From the cell containing the given text, extract its center point as (X, Y) coordinate. 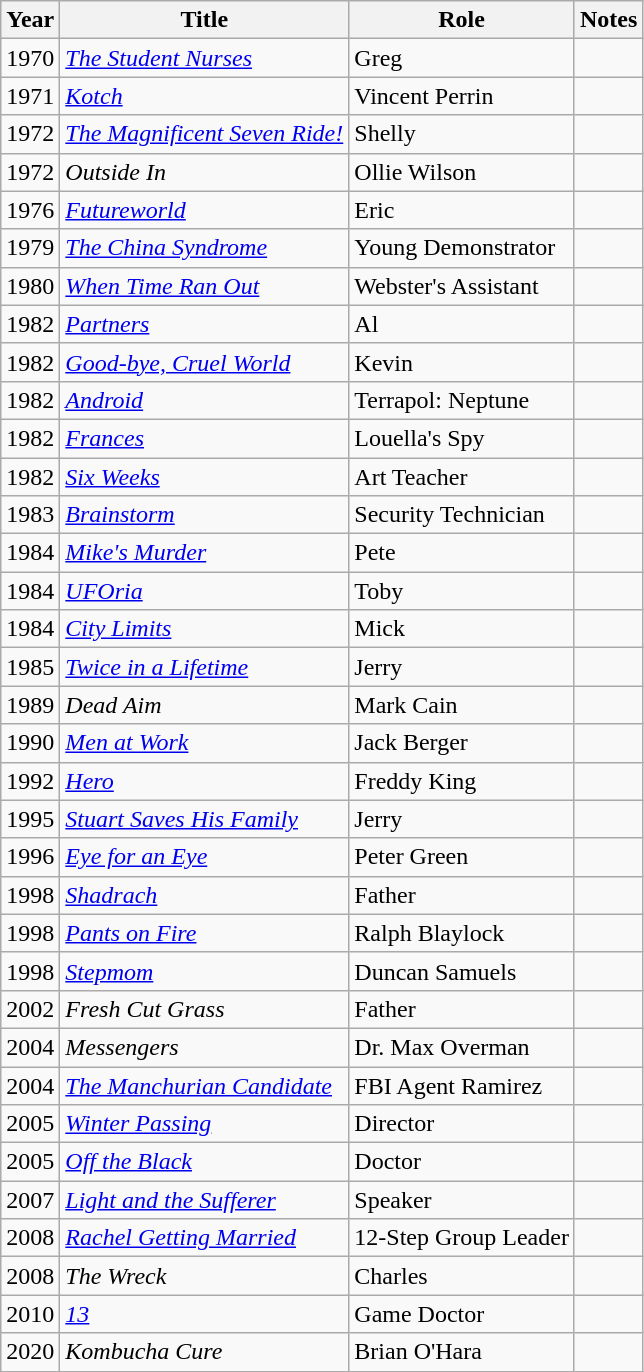
Shelly (462, 134)
Winter Passing (204, 1124)
Ollie Wilson (462, 172)
Webster's Assistant (462, 286)
1970 (30, 58)
Security Technician (462, 515)
1995 (30, 819)
Eric (462, 210)
Shadrach (204, 895)
Peter Green (462, 857)
1980 (30, 286)
The China Syndrome (204, 248)
2020 (30, 1352)
Freddy King (462, 781)
2010 (30, 1314)
Speaker (462, 1200)
Brainstorm (204, 515)
FBI Agent Ramirez (462, 1085)
Twice in a Lifetime (204, 667)
Toby (462, 591)
Charles (462, 1276)
Doctor (462, 1162)
1989 (30, 705)
Off the Black (204, 1162)
Eye for an Eye (204, 857)
Title (204, 20)
Mike's Murder (204, 553)
Android (204, 400)
Kotch (204, 96)
Pete (462, 553)
Mick (462, 629)
Men at Work (204, 743)
1983 (30, 515)
Light and the Sufferer (204, 1200)
Kevin (462, 362)
2002 (30, 1009)
13 (204, 1314)
Director (462, 1124)
The Manchurian Candidate (204, 1085)
UFOria (204, 591)
Six Weeks (204, 477)
Hero (204, 781)
1996 (30, 857)
Good-bye, Cruel World (204, 362)
Partners (204, 324)
2007 (30, 1200)
Young Demonstrator (462, 248)
Terrapol: Neptune (462, 400)
Jack Berger (462, 743)
Dead Aim (204, 705)
Rachel Getting Married (204, 1238)
Fresh Cut Grass (204, 1009)
Ralph Blaylock (462, 933)
Stuart Saves His Family (204, 819)
The Student Nurses (204, 58)
Year (30, 20)
1976 (30, 210)
The Wreck (204, 1276)
1971 (30, 96)
1990 (30, 743)
1979 (30, 248)
Vincent Perrin (462, 96)
Dr. Max Overman (462, 1047)
Al (462, 324)
Pants on Fire (204, 933)
Stepmom (204, 971)
Greg (462, 58)
Art Teacher (462, 477)
Mark Cain (462, 705)
Game Doctor (462, 1314)
Notes (608, 20)
Outside In (204, 172)
Louella's Spy (462, 438)
Brian O'Hara (462, 1352)
Role (462, 20)
Kombucha Cure (204, 1352)
Frances (204, 438)
12-Step Group Leader (462, 1238)
Messengers (204, 1047)
When Time Ran Out (204, 286)
1985 (30, 667)
City Limits (204, 629)
Duncan Samuels (462, 971)
1992 (30, 781)
Futureworld (204, 210)
The Magnificent Seven Ride! (204, 134)
